Extract the [x, y] coordinate from the center of the cell holding the provided text.  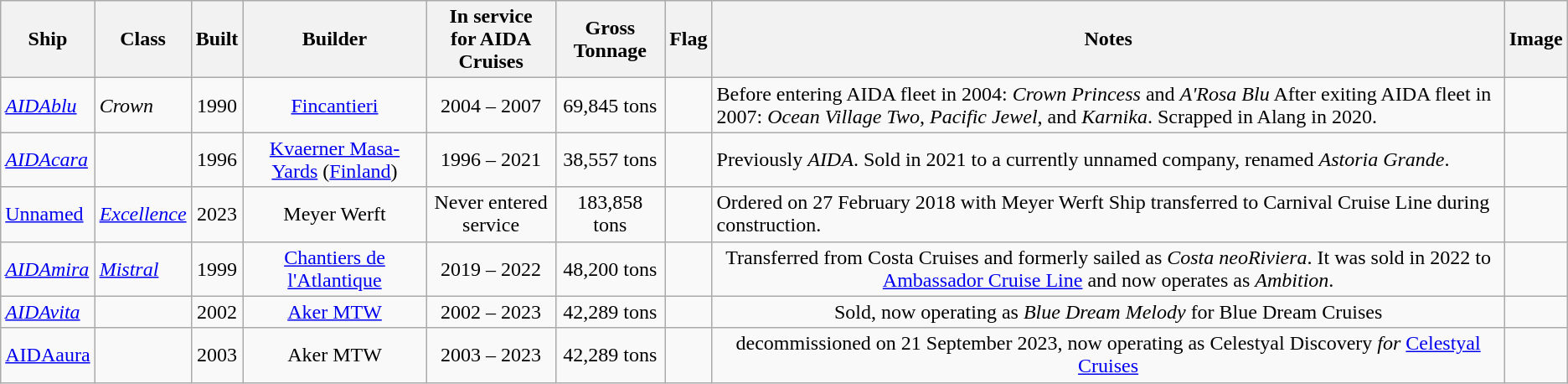
1990 [217, 106]
Image [1536, 39]
AIDAaura [48, 355]
Ordered on 27 February 2018 with Meyer Werft Ship transferred to Carnival Cruise Line during construction. [1108, 215]
Class [142, 39]
2023 [217, 215]
AIDAcara [48, 159]
Sold, now operating as Blue Dream Melody for Blue Dream Cruises [1108, 312]
Ship [48, 39]
2002 [217, 312]
Notes [1108, 39]
69,845 tons [610, 106]
AIDAvita [48, 312]
Built [217, 39]
Unnamed [48, 215]
2002 – 2023 [491, 312]
Gross Tonnage [610, 39]
Transferred from Costa Cruises and formerly sailed as Costa neoRiviera. It was sold in 2022 to Ambassador Cruise Line and now operates as Ambition. [1108, 268]
2019 – 2022 [491, 268]
2003 – 2023 [491, 355]
1996 [217, 159]
Previously AIDA. Sold in 2021 to a currently unnamed company, renamed Astoria Grande. [1108, 159]
In service for AIDA Cruises [491, 39]
183,858 tons [610, 215]
Mistral [142, 268]
decommissioned on 21 September 2023, now operating as Celestyal Discovery for Celestyal Cruises [1108, 355]
Chantiers de l'Atlantique [335, 268]
Builder [335, 39]
Fincantieri [335, 106]
2003 [217, 355]
38,557 tons [610, 159]
2004 – 2007 [491, 106]
Excellence [142, 215]
1999 [217, 268]
AIDAblu [48, 106]
AIDAmira [48, 268]
Kvaerner Masa-Yards (Finland) [335, 159]
Never entered service [491, 215]
Crown [142, 106]
Meyer Werft [335, 215]
Flag [689, 39]
1996 – 2021 [491, 159]
48,200 tons [610, 268]
